Detect which cell encompasses the target text, then output its (X, Y) center coordinate. 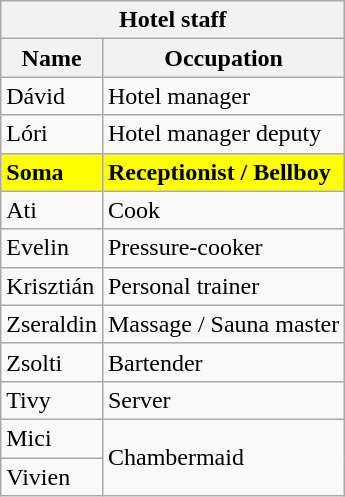
Zseraldin (52, 324)
Hotel manager deputy (223, 134)
Evelin (52, 248)
Ati (52, 210)
Hotel manager (223, 96)
Pressure-cooker (223, 248)
Krisztián (52, 286)
Bartender (223, 362)
Dávid (52, 96)
Server (223, 400)
Hotel staff (173, 20)
Chambermaid (223, 457)
Occupation (223, 58)
Receptionist / Bellboy (223, 172)
Tivy (52, 400)
Mici (52, 438)
Massage / Sauna master (223, 324)
Soma (52, 172)
Cook (223, 210)
Zsolti (52, 362)
Personal trainer (223, 286)
Name (52, 58)
Lóri (52, 134)
Vivien (52, 477)
